Find where the given text appears and provide that cell's center as [x, y] coordinate. 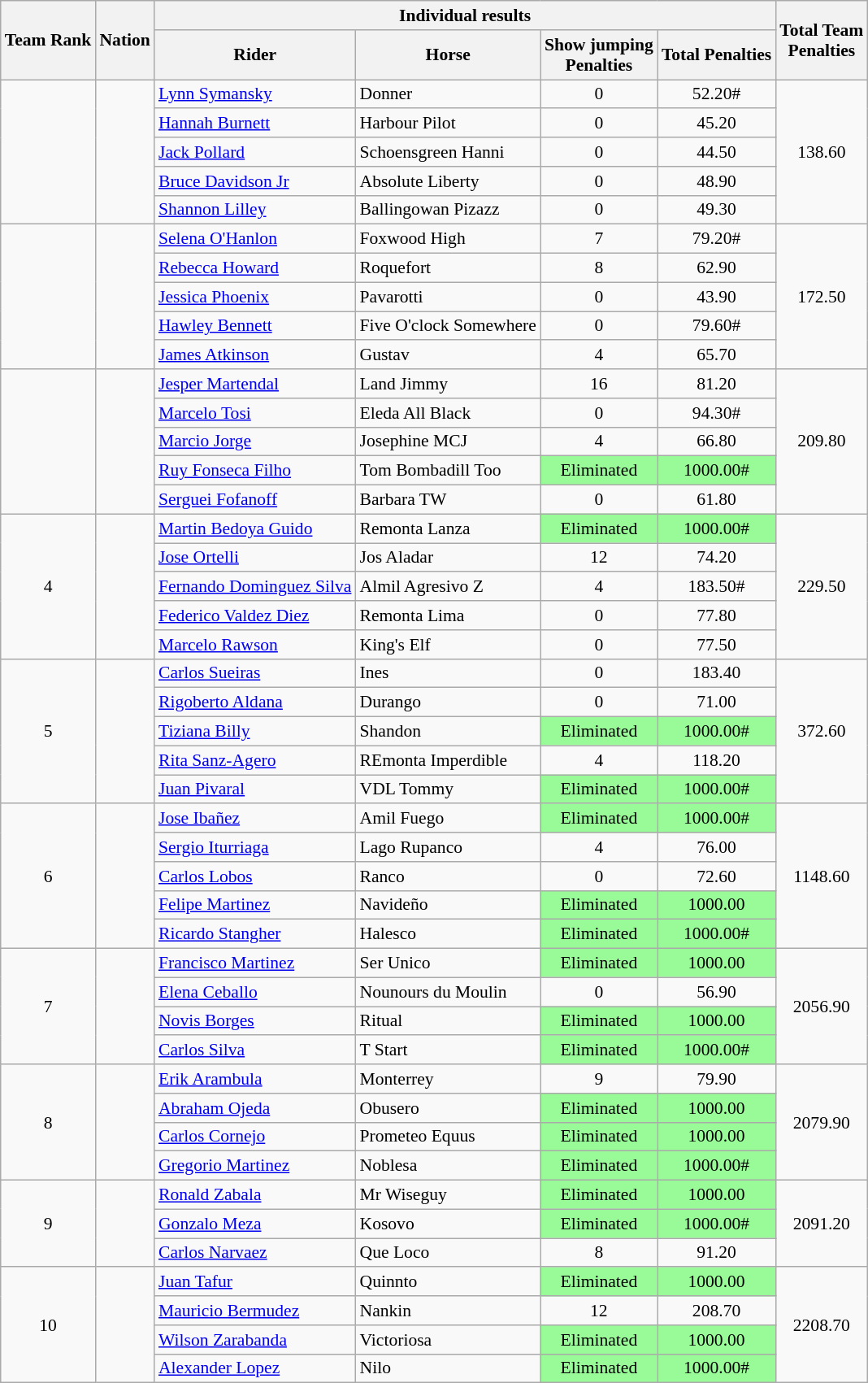
Ricardo Stangher [255, 934]
Harbour Pilot [447, 124]
Gustav [447, 355]
77.50 [717, 645]
Felipe Martinez [255, 905]
72.60 [717, 876]
Show jumping Penalties [599, 55]
1148.60 [821, 876]
Erik Arambula [255, 1079]
Absolute Liberty [447, 181]
Kosovo [447, 1224]
79.90 [717, 1079]
Individual results [465, 15]
Jessica Phoenix [255, 297]
Marcelo Rawson [255, 645]
Team Rank [49, 41]
Halesco [447, 934]
Jose Ibañez [255, 819]
5 [49, 731]
Tom Bombadill Too [447, 471]
2208.70 [821, 1325]
Mr Wiseguy [447, 1195]
Barbara TW [447, 500]
76.00 [717, 847]
Victoriosa [447, 1340]
Five O'clock Somewhere [447, 326]
229.50 [821, 586]
T Start [447, 1050]
81.20 [717, 384]
Mauricio Bermudez [255, 1311]
Horse [447, 55]
2091.20 [821, 1224]
2056.90 [821, 1007]
74.20 [717, 558]
Marcelo Tosi [255, 413]
56.90 [717, 992]
Fernando Dominguez Silva [255, 587]
Obusero [447, 1108]
118.20 [717, 760]
Nounours du Moulin [447, 992]
Amil Fuego [447, 819]
Quinnto [447, 1282]
45.20 [717, 124]
66.80 [717, 441]
52.20# [717, 94]
94.30# [717, 413]
Carlos Lobos [255, 876]
Francisco Martinez [255, 963]
Wilson Zarabanda [255, 1340]
Nankin [447, 1311]
Carlos Cornejo [255, 1137]
Carlos Narvaez [255, 1253]
Total TeamPenalties [821, 41]
Jos Aladar [447, 558]
172.50 [821, 297]
Jose Ortelli [255, 558]
Nilo [447, 1368]
10 [49, 1325]
Alexander Lopez [255, 1368]
Serguei Fofanoff [255, 500]
Noblesa [447, 1166]
Ballingowan Pizazz [447, 210]
Gonzalo Meza [255, 1224]
2079.90 [821, 1122]
79.60# [717, 326]
49.30 [717, 210]
Novis Borges [255, 1021]
Josephine MCJ [447, 441]
Gregorio Martinez [255, 1166]
Carlos Sueiras [255, 673]
209.80 [821, 441]
James Atkinson [255, 355]
REmonta Imperdible [447, 760]
Ranco [447, 876]
Almil Agresivo Z [447, 587]
Remonta Lima [447, 615]
Rebecca Howard [255, 268]
Tiziana Billy [255, 732]
Ruy Fonseca Filho [255, 471]
61.80 [717, 500]
138.60 [821, 152]
6 [49, 876]
Total Penalties [717, 55]
183.50# [717, 587]
Monterrey [447, 1079]
Jack Pollard [255, 152]
Navideño [447, 905]
Lynn Symansky [255, 94]
Ritual [447, 1021]
62.90 [717, 268]
Juan Pivaral [255, 789]
79.20# [717, 239]
Abraham Ojeda [255, 1108]
Jesper Martendal [255, 384]
Que Loco [447, 1253]
Remonta Lanza [447, 528]
Schoensgreen Hanni [447, 152]
Selena O'Hanlon [255, 239]
Rigoberto Aldana [255, 702]
Juan Tafur [255, 1282]
43.90 [717, 297]
Bruce Davidson Jr [255, 181]
King's Elf [447, 645]
Carlos Silva [255, 1050]
Shandon [447, 732]
VDL Tommy [447, 789]
Roquefort [447, 268]
44.50 [717, 152]
Prometeo Equus [447, 1137]
Nation [124, 41]
Ser Unico [447, 963]
Martin Bedoya Guido [255, 528]
Donner [447, 94]
Eleda All Black [447, 413]
77.80 [717, 615]
183.40 [717, 673]
Rita Sanz-Agero [255, 760]
Land Jimmy [447, 384]
Hannah Burnett [255, 124]
Durango [447, 702]
65.70 [717, 355]
Ines [447, 673]
48.90 [717, 181]
16 [599, 384]
Shannon Lilley [255, 210]
Hawley Bennett [255, 326]
372.60 [821, 731]
Elena Ceballo [255, 992]
Marcio Jorge [255, 441]
Federico Valdez Diez [255, 615]
Lago Rupanco [447, 847]
Ronald Zabala [255, 1195]
208.70 [717, 1311]
Pavarotti [447, 297]
71.00 [717, 702]
Sergio Iturriaga [255, 847]
91.20 [717, 1253]
Foxwood High [447, 239]
Rider [255, 55]
